Determine the (x, y) coordinate at the center of the cell enclosing the given text.  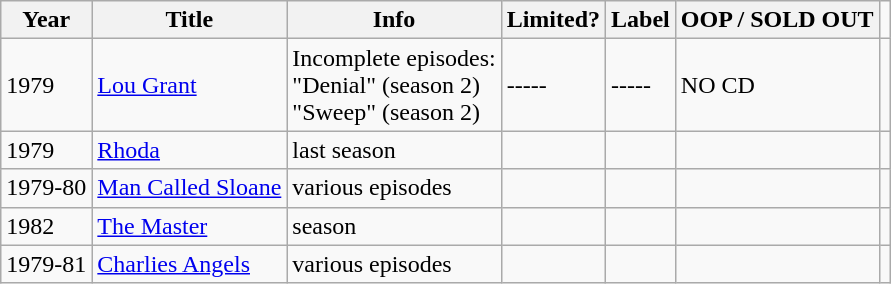
Year (46, 20)
Title (190, 20)
1982 (46, 226)
Charlies Angels (190, 264)
Limited? (553, 20)
The Master (190, 226)
Rhoda (190, 150)
last season (394, 150)
Lou Grant (190, 85)
NO CD (777, 85)
1979-81 (46, 264)
1979-80 (46, 188)
Incomplete episodes:"Denial" (season 2)"Sweep" (season 2) (394, 85)
Man Called Sloane (190, 188)
Label (641, 20)
season (394, 226)
OOP / SOLD OUT (777, 20)
Info (394, 20)
